For the text-containing cell, return its midpoint in (x, y) coordinate format. 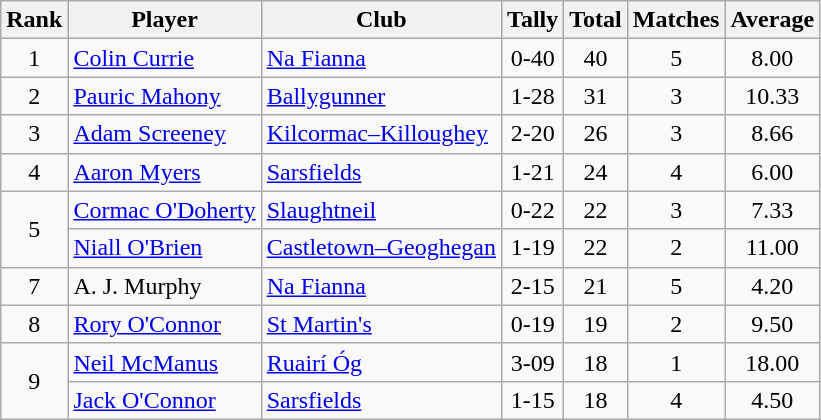
6.00 (772, 172)
8.66 (772, 134)
11.00 (772, 248)
0-19 (533, 324)
0-22 (533, 210)
Jack O'Connor (164, 400)
Average (772, 20)
26 (596, 134)
Colin Currie (164, 58)
Aaron Myers (164, 172)
Player (164, 20)
St Martin's (381, 324)
3-09 (533, 362)
Tally (533, 20)
Ruairí Óg (381, 362)
Niall O'Brien (164, 248)
Pauric Mahony (164, 96)
4.50 (772, 400)
19 (596, 324)
Cormac O'Doherty (164, 210)
2-20 (533, 134)
1-28 (533, 96)
A. J. Murphy (164, 286)
1-19 (533, 248)
Rory O'Connor (164, 324)
Total (596, 20)
0-40 (533, 58)
7 (34, 286)
9.50 (772, 324)
40 (596, 58)
1-21 (533, 172)
2-15 (533, 286)
Adam Screeney (164, 134)
24 (596, 172)
Slaughtneil (381, 210)
1-15 (533, 400)
4.20 (772, 286)
Kilcormac–Killoughey (381, 134)
Club (381, 20)
31 (596, 96)
21 (596, 286)
Castletown–Geoghegan (381, 248)
8 (34, 324)
Neil McManus (164, 362)
18.00 (772, 362)
7.33 (772, 210)
10.33 (772, 96)
Matches (676, 20)
Ballygunner (381, 96)
Rank (34, 20)
9 (34, 381)
8.00 (772, 58)
